Output the (x, y) coordinate of the center of the cell containing the given text.  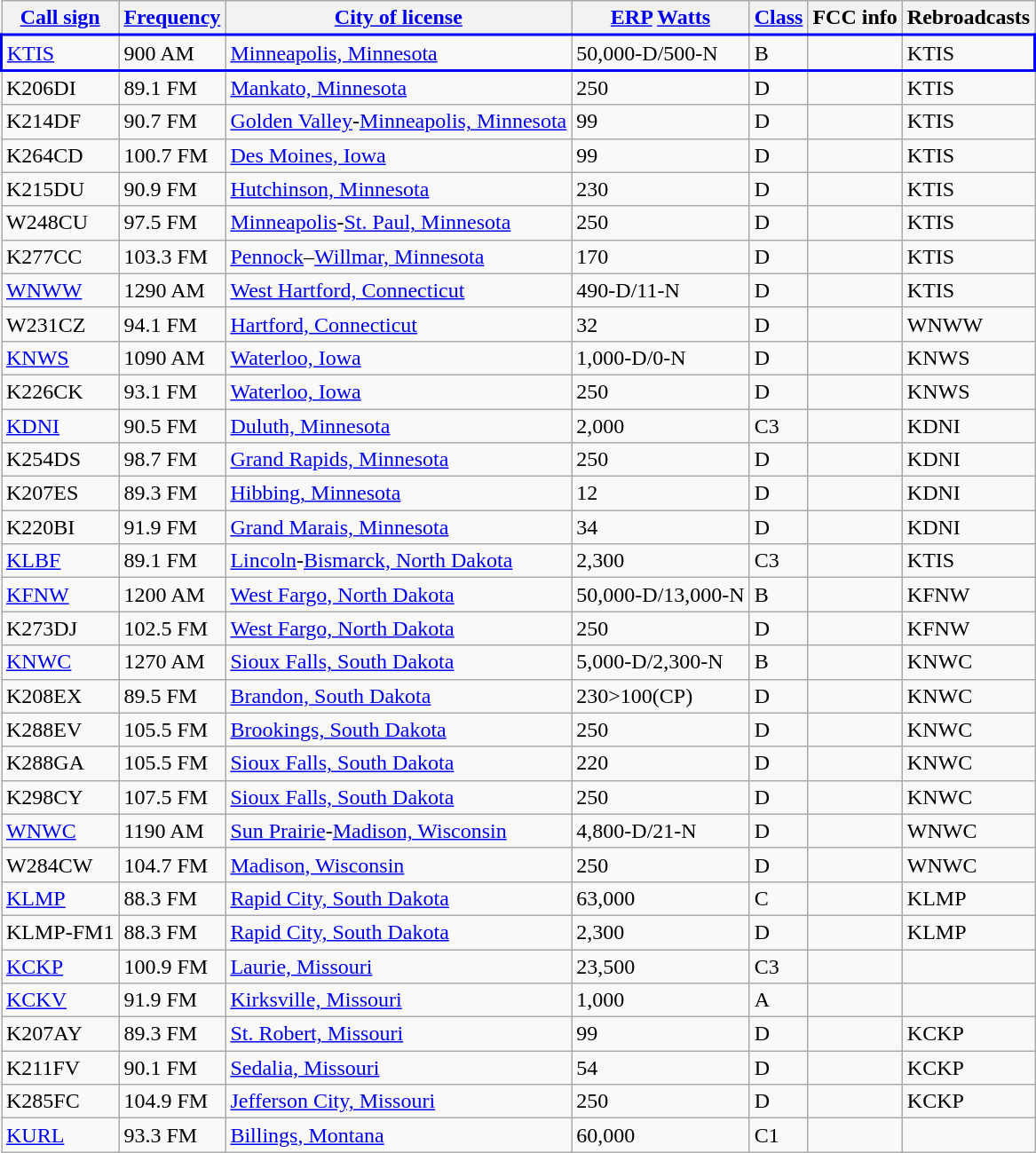
170 (660, 257)
1190 AM (172, 831)
A (779, 1000)
100.9 FM (172, 967)
K214DF (60, 122)
50,000-D/13,000-N (660, 595)
Hutchinson, Minnesota (399, 189)
ERP Watts (660, 18)
54 (660, 1068)
50,000-D/500-N (660, 53)
KCKV (60, 1000)
1200 AM (172, 595)
Laurie, Missouri (399, 967)
63,000 (660, 898)
60,000 (660, 1135)
K207ES (60, 494)
K264CD (60, 155)
W231CZ (60, 324)
K298CY (60, 797)
Frequency (172, 18)
104.7 FM (172, 865)
K288EV (60, 730)
102.5 FM (172, 628)
K215DU (60, 189)
Pennock–Willmar, Minnesota (399, 257)
Sun Prairie-Madison, Wisconsin (399, 831)
4,800-D/21-N (660, 831)
K220BI (60, 527)
K206DI (60, 87)
Lincoln-Bismarck, North Dakota (399, 561)
KLBF (60, 561)
FCC info (855, 18)
230>100(CP) (660, 696)
K277CC (60, 257)
2,000 (660, 425)
Sedalia, Missouri (399, 1068)
230 (660, 189)
100.7 FM (172, 155)
Des Moines, Iowa (399, 155)
Grand Marais, Minnesota (399, 527)
K285FC (60, 1102)
Mankato, Minnesota (399, 87)
Minneapolis-St. Paul, Minnesota (399, 223)
City of license (399, 18)
103.3 FM (172, 257)
K208EX (60, 696)
1,000-D/0-N (660, 358)
23,500 (660, 967)
Hibbing, Minnesota (399, 494)
90.5 FM (172, 425)
Rebroadcasts (968, 18)
W284CW (60, 865)
1270 AM (172, 662)
Kirksville, Missouri (399, 1000)
Grand Rapids, Minnesota (399, 460)
93.1 FM (172, 391)
12 (660, 494)
1,000 (660, 1000)
93.3 FM (172, 1135)
West Hartford, Connecticut (399, 290)
90.1 FM (172, 1068)
C (779, 898)
Brookings, South Dakota (399, 730)
Hartford, Connecticut (399, 324)
Duluth, Minnesota (399, 425)
K207AY (60, 1034)
K226CK (60, 391)
K254DS (60, 460)
KLMP-FM1 (60, 932)
5,000-D/2,300-N (660, 662)
Jefferson City, Missouri (399, 1102)
1290 AM (172, 290)
89.5 FM (172, 696)
C1 (779, 1135)
K211FV (60, 1068)
490-D/11-N (660, 290)
97.5 FM (172, 223)
Call sign (60, 18)
220 (660, 763)
94.1 FM (172, 324)
104.9 FM (172, 1102)
W248CU (60, 223)
Brandon, South Dakota (399, 696)
32 (660, 324)
Golden Valley-Minneapolis, Minnesota (399, 122)
St. Robert, Missouri (399, 1034)
1090 AM (172, 358)
90.9 FM (172, 189)
107.5 FM (172, 797)
Minneapolis, Minnesota (399, 53)
98.7 FM (172, 460)
K273DJ (60, 628)
34 (660, 527)
Class (779, 18)
900 AM (172, 53)
90.7 FM (172, 122)
Billings, Montana (399, 1135)
K288GA (60, 763)
KURL (60, 1135)
Madison, Wisconsin (399, 865)
